For the text-containing cell, return its midpoint in [x, y] coordinate format. 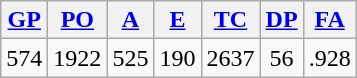
E [178, 20]
TC [230, 20]
A [130, 20]
525 [130, 58]
GP [24, 20]
1922 [78, 58]
190 [178, 58]
.928 [330, 58]
574 [24, 58]
DP [282, 20]
PO [78, 20]
56 [282, 58]
2637 [230, 58]
FA [330, 20]
